Capture the cell that displays the provided text and extract its [X, Y] central coordinate. 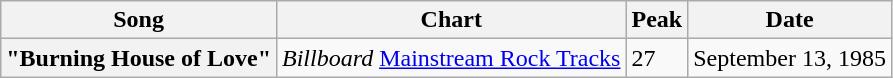
September 13, 1985 [790, 58]
Billboard Mainstream Rock Tracks [451, 58]
Date [790, 20]
"Burning House of Love" [139, 58]
Chart [451, 20]
Peak [657, 20]
27 [657, 58]
Song [139, 20]
